From the cell containing the given text, extract its center point as [x, y] coordinate. 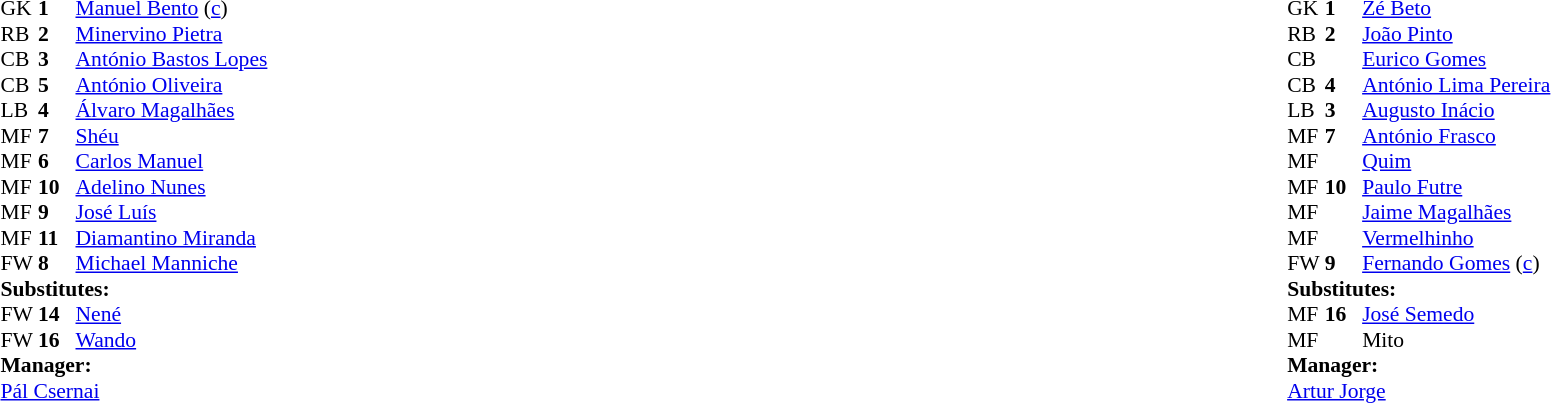
João Pinto [1456, 34]
Paulo Futre [1456, 187]
5 [57, 85]
14 [57, 315]
António Bastos Lopes [172, 59]
Diamantino Miranda [172, 238]
Wando [172, 340]
Quim [1456, 161]
Álvaro Magalhães [172, 111]
Nené [172, 315]
Augusto Inácio [1456, 111]
Mito [1456, 340]
11 [57, 238]
José Semedo [1456, 315]
António Oliveira [172, 85]
José Luís [172, 213]
Carlos Manuel [172, 161]
António Frasco [1456, 136]
Eurico Gomes [1456, 59]
Adelino Nunes [172, 187]
8 [57, 263]
António Lima Pereira [1456, 85]
Shéu [172, 136]
Michael Manniche [172, 263]
Vermelhinho [1456, 238]
Fernando Gomes (c) [1456, 263]
Jaime Magalhães [1456, 213]
6 [57, 161]
Minervino Pietra [172, 34]
